Pinpoint the cell where the given text exists, returning its (x, y) midpoint coordinate. 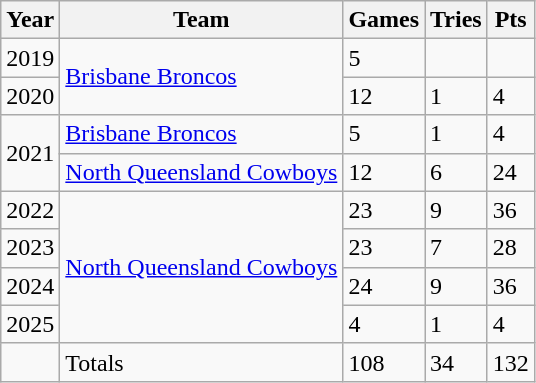
7 (456, 248)
28 (510, 248)
Tries (456, 20)
2025 (30, 324)
6 (456, 172)
Totals (202, 362)
2020 (30, 96)
108 (384, 362)
2024 (30, 286)
Pts (510, 20)
Team (202, 20)
2023 (30, 248)
Games (384, 20)
132 (510, 362)
2019 (30, 58)
Year (30, 20)
34 (456, 362)
2022 (30, 210)
2021 (30, 153)
